Determine the [x, y] coordinate at the center of the cell enclosing the given text.  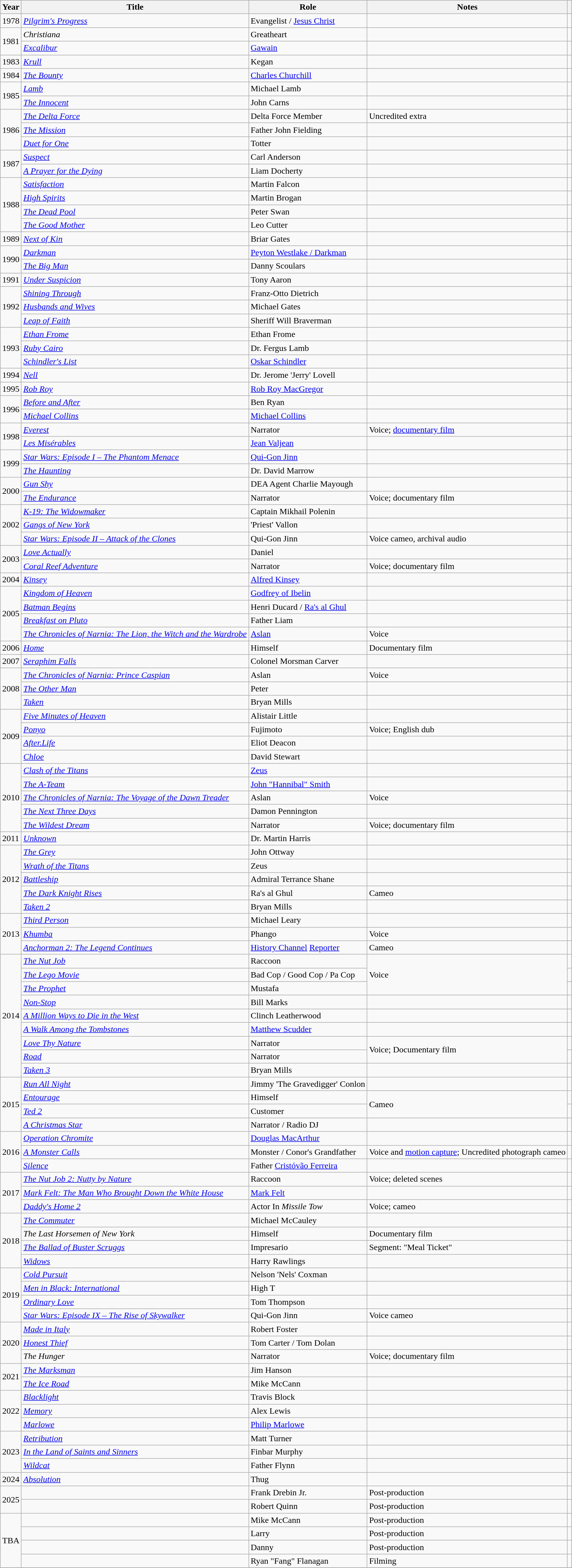
Liam Docherty [308, 171]
2008 [11, 689]
Eliot Deacon [308, 743]
2013 [11, 934]
Father Cristóvão Ferreira [308, 1166]
Peyton Westlake / Darkman [308, 252]
Blacklight [135, 1397]
Voice cameo, archival audio [467, 539]
After.Life [135, 743]
Martin Falcon [308, 184]
1984 [11, 75]
Michael McCauley [308, 1220]
Love Actually [135, 552]
Henri Ducard / Ra's al Ghul [308, 607]
Home [135, 648]
Krull [135, 62]
Ordinary Love [135, 1302]
Operation Chromite [135, 1138]
High Spirits [135, 198]
Les Misérables [135, 443]
TBA [11, 1540]
Colonel Morsman Carver [308, 661]
Dr. Fergus Lamb [308, 348]
Love Thy Nature [135, 1043]
2006 [11, 648]
1981 [11, 41]
Chloe [135, 757]
Five Minutes of Heaven [135, 716]
Anchorman 2: The Legend Continues [135, 947]
Star Wars: Episode IX – The Rise of Skywalker [135, 1316]
Shining Through [135, 293]
In the Land of Saints and Sinners [135, 1452]
Father Flynn [308, 1465]
Title [135, 7]
Voice; deleted scenes [467, 1179]
Briar Gates [308, 239]
The Chronicles of Narnia: Prince Caspian [135, 675]
2025 [11, 1500]
Taken [135, 702]
The Big Man [135, 266]
1983 [11, 62]
Voice; English dub [467, 729]
Next of Kin [135, 239]
Ben Ryan [308, 402]
Phango [308, 934]
The Nut Job [135, 961]
Kinsey [135, 579]
The Chronicles of Narnia: The Lion, the Witch and the Wardrobe [135, 634]
A Christmas Star [135, 1125]
Third Person [135, 920]
Fujimoto [308, 729]
The Last Horsemen of New York [135, 1234]
1995 [11, 389]
1994 [11, 375]
Voice cameo [467, 1316]
Damon Pennington [308, 811]
Seraphim Falls [135, 661]
Duet for One [135, 143]
Run All Night [135, 1084]
Mark Felt [308, 1193]
The Innocent [135, 102]
Peter Swan [308, 212]
Star Wars: Episode II – Attack of the Clones [135, 539]
K-19: The Widowmaker [135, 511]
Clinch Leatherwood [308, 1015]
Narrator / Radio DJ [308, 1125]
1998 [11, 436]
2010 [11, 797]
Absolution [135, 1479]
Franz-Otto Dietrich [308, 293]
Larry [308, 1534]
Year [11, 7]
Marlowe [135, 1424]
Wildcat [135, 1465]
Kingdom of Heaven [135, 593]
Michael Leary [308, 920]
2011 [11, 839]
Role [308, 7]
Impresario [308, 1247]
1992 [11, 307]
Gangs of New York [135, 525]
Voice; cameo [467, 1206]
2000 [11, 491]
Father Liam [308, 621]
Khumba [135, 934]
Taken 3 [135, 1070]
1999 [11, 464]
Silence [135, 1166]
Philip Marlowe [308, 1424]
Rob Roy MacGregor [308, 389]
Christiana [135, 34]
The Next Three Days [135, 811]
Father John Fielding [308, 130]
Battleship [135, 879]
Mark Felt: The Man Who Brought Down the White House [135, 1193]
Voice; Documentary film [467, 1050]
The Lego Movie [135, 975]
2019 [11, 1295]
The Bounty [135, 75]
Tom Carter / Tom Dolan [308, 1343]
Gun Shy [135, 484]
Godfrey of Ibelin [308, 593]
Pilgrim's Progress [135, 21]
Entourage [135, 1097]
Danny Scoulars [308, 266]
The Chronicles of Narnia: The Voyage of the Dawn Treader [135, 797]
Alistair Little [308, 716]
Cold Pursuit [135, 1275]
Uncredited extra [467, 116]
Kegan [308, 62]
Unknown [135, 839]
The Grey [135, 852]
The Marksman [135, 1370]
The Commuter [135, 1220]
The Dark Knight Rises [135, 893]
Matthew Scudder [308, 1029]
Honest Thief [135, 1343]
John "Hannibal" Smith [308, 784]
2014 [11, 1015]
2009 [11, 736]
2023 [11, 1452]
Breakfast on Pluto [135, 621]
Ryan "Fang" Flanagan [308, 1561]
The Wildest Dream [135, 825]
Segment: "Meal Ticket" [467, 1247]
2005 [11, 613]
Evangelist / Jesus Christ [308, 21]
Under Suspicion [135, 280]
1989 [11, 239]
Rob Roy [135, 389]
Memory [135, 1411]
Travis Block [308, 1397]
Peter [308, 689]
2012 [11, 879]
Retribution [135, 1438]
Men in Black: International [135, 1288]
Before and After [135, 402]
A Walk Among the Tombstones [135, 1029]
The Haunting [135, 471]
Mustafa [308, 988]
The Hunger [135, 1356]
Oskar Schindler [308, 361]
Widows [135, 1261]
Bill Marks [308, 1002]
The Delta Force [135, 116]
Taken 2 [135, 907]
The Nut Job 2: Nutty by Nature [135, 1179]
Alfred Kinsey [308, 579]
Clash of the Titans [135, 770]
Gawain [308, 48]
2022 [11, 1411]
Dr. David Marrow [308, 471]
Ra's al Ghul [308, 893]
2018 [11, 1240]
1990 [11, 259]
1987 [11, 164]
1993 [11, 348]
Harry Rawlings [308, 1261]
Captain Mikhail Polenin [308, 511]
Satisfaction [135, 184]
Non-Stop [135, 1002]
A Prayer for the Dying [135, 171]
Tony Aaron [308, 280]
Daniel [308, 552]
John Ottway [308, 852]
David Stewart [308, 757]
The A-Team [135, 784]
Ted 2 [135, 1111]
2007 [11, 661]
Actor In Missile Tow [308, 1206]
Finbar Murphy [308, 1452]
The Endurance [135, 498]
Star Wars: Episode I – The Phantom Menace [135, 457]
Coral Reef Adventure [135, 566]
Ruby Cairo [135, 348]
Michael Gates [308, 307]
Filming [467, 1561]
Voice and motion capture; Uncredited photograph cameo [467, 1152]
Delta Force Member [308, 116]
The Ballad of Buster Scruggs [135, 1247]
Batman Begins [135, 607]
1991 [11, 280]
'Priest' Vallon [308, 525]
2016 [11, 1152]
A Monster Calls [135, 1152]
2004 [11, 579]
Leo Cutter [308, 225]
The Dead Pool [135, 212]
Sheriff Will Braverman [308, 320]
2003 [11, 559]
Leap of Faith [135, 320]
John Carns [308, 102]
Charles Churchill [308, 75]
Totter [308, 143]
Carl Anderson [308, 157]
1978 [11, 21]
Martin Brogan [308, 198]
Jean Valjean [308, 443]
2017 [11, 1193]
The Mission [135, 130]
Nell [135, 375]
Road [135, 1057]
Tom Thompson [308, 1302]
Jimmy 'The Gravedigger' Conlon [308, 1084]
1988 [11, 205]
Frank Drebin Jr. [308, 1493]
2021 [11, 1377]
Danny [308, 1547]
Alex Lewis [308, 1411]
Lamb [135, 89]
Everest [135, 430]
The Other Man [135, 689]
Darkman [135, 252]
DEA Agent Charlie Mayough [308, 484]
2015 [11, 1104]
Excalibur [135, 48]
Greatheart [308, 34]
Michael Lamb [308, 89]
Daddy's Home 2 [135, 1206]
History Channel Reporter [308, 947]
Bad Cop / Good Cop / Pa Cop [308, 975]
Robert Foster [308, 1329]
Schindler's List [135, 361]
Thug [308, 1479]
Husbands and Wives [135, 307]
Suspect [135, 157]
2002 [11, 525]
2020 [11, 1343]
The Good Mother [135, 225]
Wrath of the Titans [135, 866]
High T [308, 1288]
Ponyo [135, 729]
Admiral Terrance Shane [308, 879]
The Prophet [135, 988]
Matt Turner [308, 1438]
A Million Ways to Die in the West [135, 1015]
Made in Italy [135, 1329]
Notes [467, 7]
Robert Quinn [308, 1506]
Monster / Conor's Grandfather [308, 1152]
The Ice Road [135, 1384]
1985 [11, 96]
Dr. Jerome 'Jerry' Lovell [308, 375]
Customer [308, 1111]
Nelson 'Nels' Coxman [308, 1275]
Douglas MacArthur [308, 1138]
Jim Hanson [308, 1370]
2024 [11, 1479]
Dr. Martin Harris [308, 839]
1996 [11, 409]
1986 [11, 130]
